Output the (X, Y) coordinate of the center of the cell containing the given text.  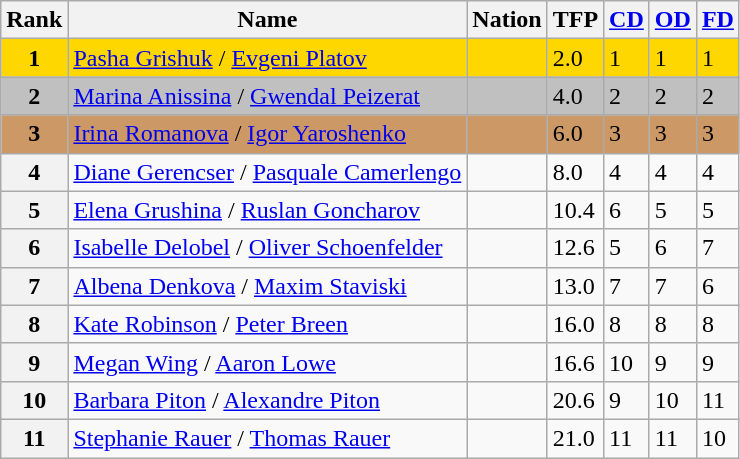
Name (268, 20)
20.6 (575, 400)
CD (627, 20)
Marina Anissina / Gwendal Peizerat (268, 96)
Kate Robinson / Peter Breen (268, 324)
10.4 (575, 210)
16.6 (575, 362)
12.6 (575, 248)
Elena Grushina / Ruslan Goncharov (268, 210)
Stephanie Rauer / Thomas Rauer (268, 438)
Isabelle Delobel / Oliver Schoenfelder (268, 248)
13.0 (575, 286)
8.0 (575, 172)
Rank (34, 20)
Diane Gerencser / Pasquale Camerlengo (268, 172)
FD (718, 20)
Pasha Grishuk / Evgeni Platov (268, 58)
2.0 (575, 58)
21.0 (575, 438)
Albena Denkova / Maxim Staviski (268, 286)
OD (672, 20)
6.0 (575, 134)
Nation (507, 20)
TFP (575, 20)
Barbara Piton / Alexandre Piton (268, 400)
4.0 (575, 96)
Megan Wing / Aaron Lowe (268, 362)
Irina Romanova / Igor Yaroshenko (268, 134)
16.0 (575, 324)
